Determine the (x, y) coordinate at the center of the cell enclosing the given text.  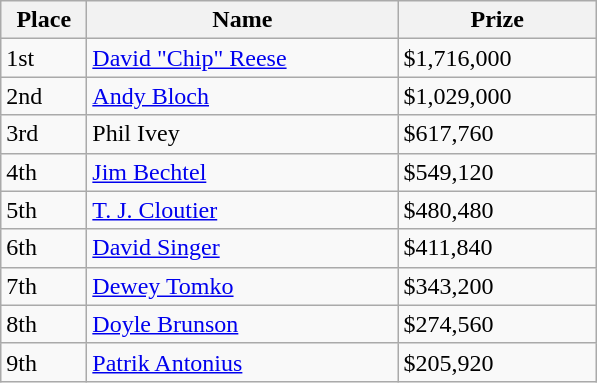
David "Chip" Reese (242, 58)
$480,480 (498, 210)
Andy Bloch (242, 96)
$343,200 (498, 286)
4th (44, 172)
$1,029,000 (498, 96)
Patrik Antonius (242, 362)
Dewey Tomko (242, 286)
3rd (44, 134)
Place (44, 20)
$411,840 (498, 248)
8th (44, 324)
Prize (498, 20)
$205,920 (498, 362)
$274,560 (498, 324)
T. J. Cloutier (242, 210)
5th (44, 210)
David Singer (242, 248)
6th (44, 248)
Phil Ivey (242, 134)
9th (44, 362)
1st (44, 58)
$1,716,000 (498, 58)
2nd (44, 96)
$617,760 (498, 134)
$549,120 (498, 172)
7th (44, 286)
Jim Bechtel (242, 172)
Name (242, 20)
Doyle Brunson (242, 324)
